Return [x, y] of the center of cell containing provided text 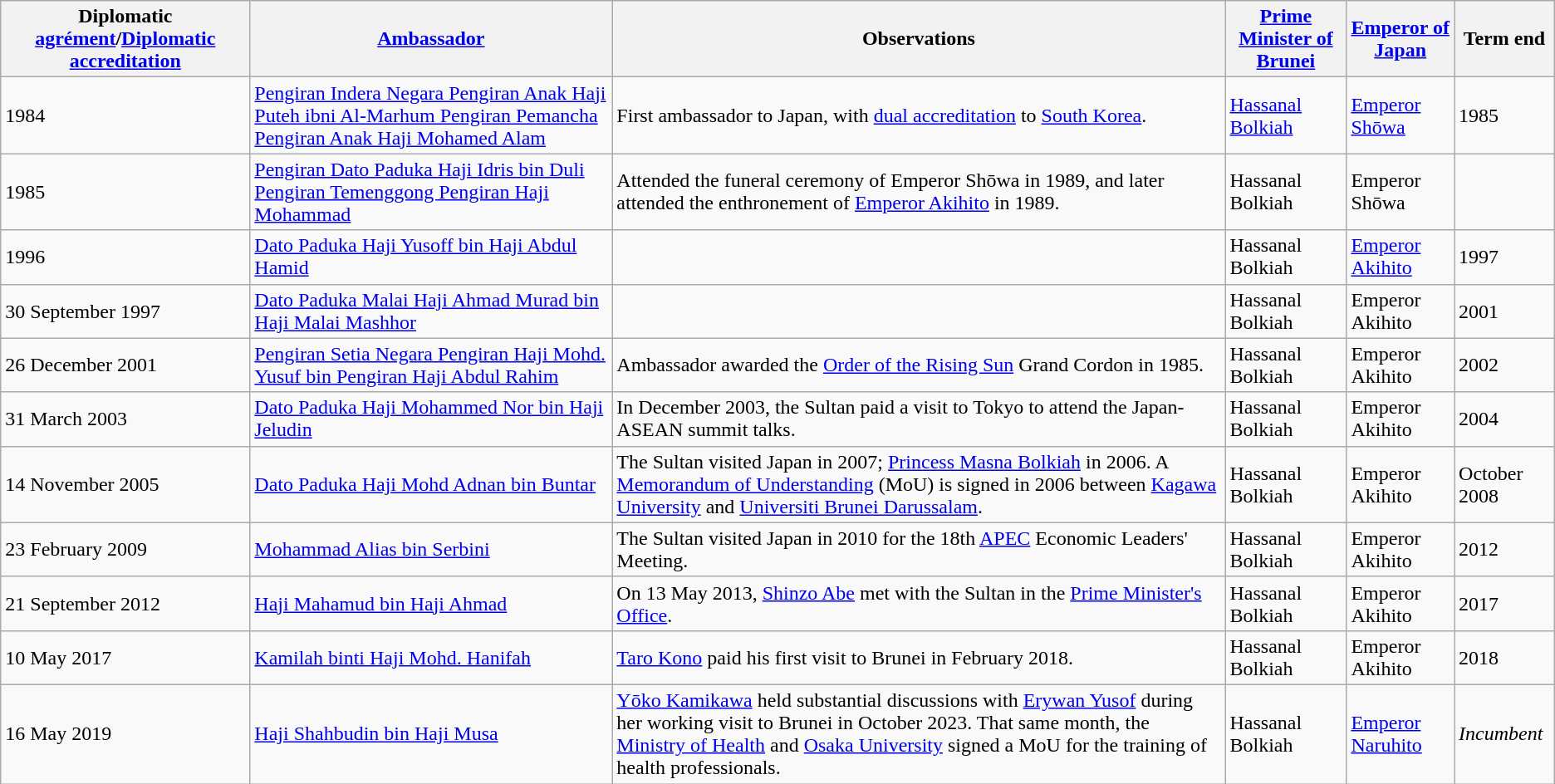
On 13 May 2013, Shinzo Abe met with the Sultan in the Prime Minister's Office. [919, 603]
Emperor Naruhito [1400, 734]
2002 [1505, 365]
26 December 2001 [125, 365]
Dato Paduka Haji Mohammed Nor bin Haji Jeludin [431, 419]
Pengiran Indera Negara Pengiran Anak Haji Puteh ibni Al-Marhum Pengiran Pemancha Pengiran Anak Haji Mohamed Alam [431, 115]
1984 [125, 115]
16 May 2019 [125, 734]
Mohammad Alias bin Serbini [431, 550]
Dato Paduka Haji Mohd Adnan bin Buntar [431, 484]
Haji Mahamud bin Haji Ahmad [431, 603]
Ambassador awarded the Order of the Rising Sun Grand Cordon in 1985. [919, 365]
The Sultan visited Japan in 2010 for the 18th APEC Economic Leaders' Meeting. [919, 550]
10 May 2017 [125, 658]
2017 [1505, 603]
2004 [1505, 419]
First ambassador to Japan, with dual accreditation to South Korea. [919, 115]
2018 [1505, 658]
Ambassador [431, 39]
2012 [1505, 550]
Kamilah binti Haji Mohd. Hanifah [431, 658]
Emperor of Japan [1400, 39]
30 September 1997 [125, 311]
Attended the funeral ceremony of Emperor Shōwa in 1989, and later attended the enthronement of Emperor Akihito in 1989. [919, 192]
Incumbent [1505, 734]
Diplomatic agrément/Diplomatic accreditation [125, 39]
31 March 2003 [125, 419]
Haji Shahbudin bin Haji Musa [431, 734]
23 February 2009 [125, 550]
Observations [919, 39]
Dato Paduka Malai Haji Ahmad Murad bin Haji Malai Mashhor [431, 311]
In December 2003, the Sultan paid a visit to Tokyo to attend the Japan-ASEAN summit talks. [919, 419]
October 2008 [1505, 484]
2001 [1505, 311]
1996 [125, 257]
14 November 2005 [125, 484]
Pengiran Dato Paduka Haji Idris bin Duli Pengiran Temenggong Pengiran Haji Mohammad [431, 192]
Dato Paduka Haji Yusoff bin Haji Abdul Hamid [431, 257]
Pengiran Setia Negara Pengiran Haji Mohd. Yusuf bin Pengiran Haji Abdul Rahim [431, 365]
21 September 2012 [125, 603]
1997 [1505, 257]
Taro Kono paid his first visit to Brunei in February 2018. [919, 658]
Prime Minister of Brunei [1286, 39]
Term end [1505, 39]
